Determine the [X, Y] coordinate at the center of the cell enclosing the given text.  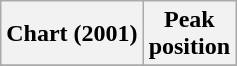
Peakposition [189, 34]
Chart (2001) [72, 34]
